Output the [x, y] coordinate of the center of the cell containing the given text.  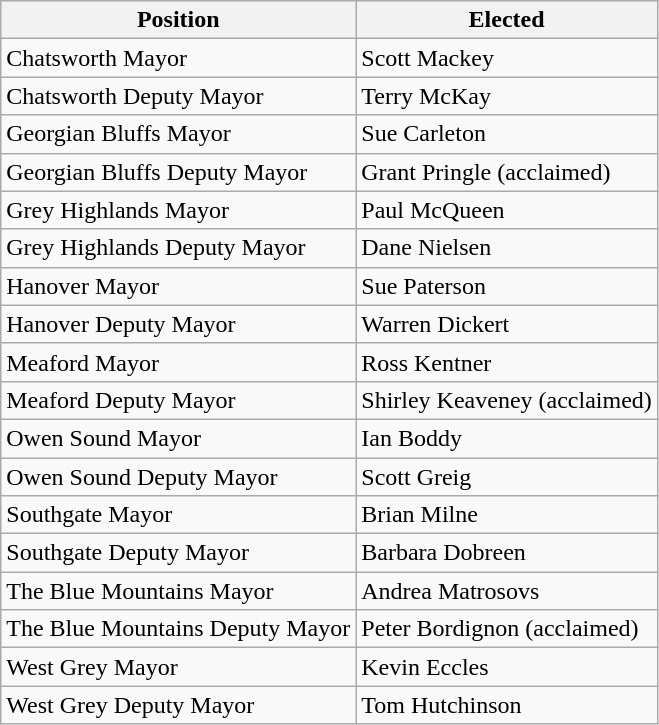
Position [178, 20]
Sue Paterson [507, 286]
Georgian Bluffs Mayor [178, 134]
Paul McQueen [507, 210]
West Grey Mayor [178, 667]
West Grey Deputy Mayor [178, 705]
Ian Boddy [507, 438]
Elected [507, 20]
The Blue Mountains Deputy Mayor [178, 629]
Kevin Eccles [507, 667]
Sue Carleton [507, 134]
Georgian Bluffs Deputy Mayor [178, 172]
Southgate Mayor [178, 515]
Ross Kentner [507, 362]
Southgate Deputy Mayor [178, 553]
Scott Greig [507, 477]
Peter Bordignon (acclaimed) [507, 629]
Scott Mackey [507, 58]
Chatsworth Mayor [178, 58]
Terry McKay [507, 96]
Grey Highlands Deputy Mayor [178, 248]
Hanover Deputy Mayor [178, 324]
Tom Hutchinson [507, 705]
Hanover Mayor [178, 286]
Meaford Mayor [178, 362]
Brian Milne [507, 515]
Warren Dickert [507, 324]
Barbara Dobreen [507, 553]
Grant Pringle (acclaimed) [507, 172]
Grey Highlands Mayor [178, 210]
Dane Nielsen [507, 248]
Shirley Keaveney (acclaimed) [507, 400]
Owen Sound Deputy Mayor [178, 477]
Chatsworth Deputy Mayor [178, 96]
Owen Sound Mayor [178, 438]
Andrea Matrosovs [507, 591]
The Blue Mountains Mayor [178, 591]
Meaford Deputy Mayor [178, 400]
